Detect which cell encompasses the target text, then output its (X, Y) center coordinate. 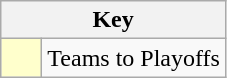
Key (114, 20)
Teams to Playoffs (134, 58)
